Identify which cell holds the provided text, then report its (X, Y) central coordinate. 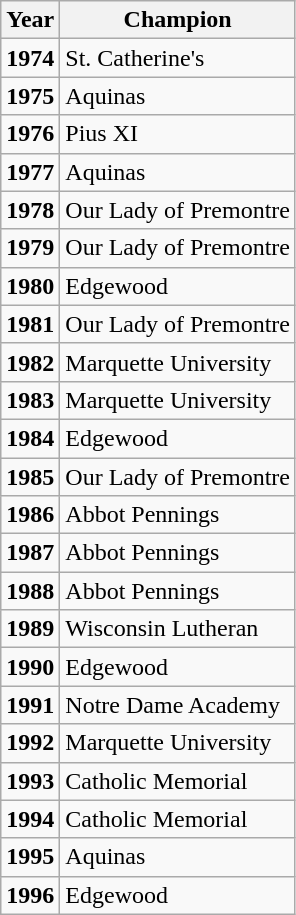
1981 (30, 324)
1994 (30, 819)
Notre Dame Academy (178, 705)
1979 (30, 248)
1996 (30, 895)
Champion (178, 20)
1990 (30, 667)
St. Catherine's (178, 58)
1974 (30, 58)
Pius XI (178, 134)
1988 (30, 591)
1984 (30, 438)
1978 (30, 210)
Year (30, 20)
1975 (30, 96)
1992 (30, 743)
Wisconsin Lutheran (178, 629)
1991 (30, 705)
1980 (30, 286)
1976 (30, 134)
1987 (30, 553)
1977 (30, 172)
1993 (30, 781)
1995 (30, 857)
1983 (30, 400)
1989 (30, 629)
1986 (30, 515)
1985 (30, 477)
1982 (30, 362)
